Capture the cell that displays the provided text and extract its [X, Y] central coordinate. 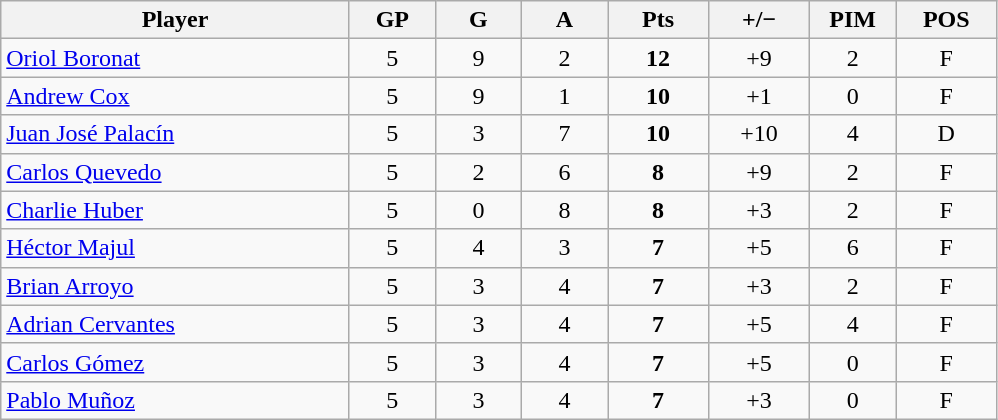
+1 [760, 96]
12 [658, 58]
A [564, 20]
PIM [853, 20]
Carlos Gómez [176, 362]
GP [392, 20]
Héctor Majul [176, 248]
D [946, 134]
Adrian Cervantes [176, 324]
Oriol Boronat [176, 58]
Andrew Cox [176, 96]
G [478, 20]
POS [946, 20]
+10 [760, 134]
1 [564, 96]
Pts [658, 20]
Player [176, 20]
+/− [760, 20]
Carlos Quevedo [176, 172]
Juan José Palacín [176, 134]
Brian Arroyo [176, 286]
Charlie Huber [176, 210]
Pablo Muñoz [176, 400]
